For the text-containing cell, return its midpoint in [x, y] coordinate format. 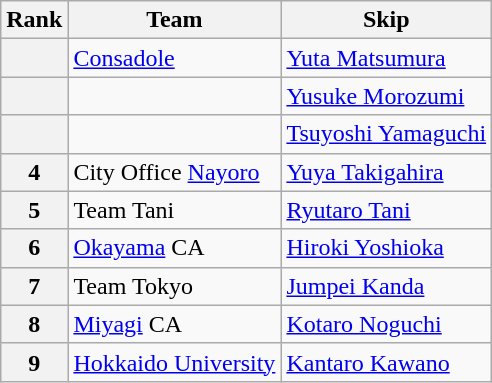
Ryutaro Tani [386, 210]
Yusuke Morozumi [386, 96]
Team Tani [174, 210]
9 [34, 362]
Team Tokyo [174, 286]
5 [34, 210]
Jumpei Kanda [386, 286]
6 [34, 248]
City Office Nayoro [174, 172]
Consadole [174, 58]
Yuya Takigahira [386, 172]
Rank [34, 20]
Okayama CA [174, 248]
Miyagi CA [174, 324]
Tsuyoshi Yamaguchi [386, 134]
Kotaro Noguchi [386, 324]
Kantaro Kawano [386, 362]
Team [174, 20]
8 [34, 324]
Yuta Matsumura [386, 58]
4 [34, 172]
Hokkaido University [174, 362]
7 [34, 286]
Hiroki Yoshioka [386, 248]
Skip [386, 20]
